Pinpoint the cell where the given text exists, returning its (x, y) midpoint coordinate. 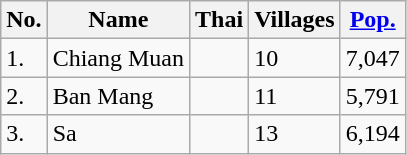
Pop. (372, 20)
1. (24, 58)
Ban Mang (118, 96)
Thai (220, 20)
No. (24, 20)
7,047 (372, 58)
Villages (295, 20)
10 (295, 58)
11 (295, 96)
5,791 (372, 96)
Sa (118, 134)
Chiang Muan (118, 58)
13 (295, 134)
Name (118, 20)
3. (24, 134)
2. (24, 96)
6,194 (372, 134)
